Provide the [X, Y] coordinate of the cell's center where the given text is located.  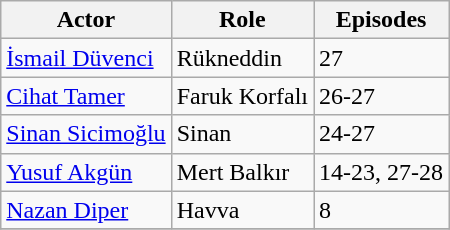
Havva [242, 210]
24-27 [382, 134]
Actor [86, 20]
27 [382, 58]
Episodes [382, 20]
Yusuf Akgün [86, 172]
Sinan [242, 134]
Mert Balkır [242, 172]
Nazan Diper [86, 210]
Rükneddin [242, 58]
İsmail Düvenci [86, 58]
Cihat Tamer [86, 96]
Role [242, 20]
8 [382, 210]
26-27 [382, 96]
14-23, 27-28 [382, 172]
Sinan Sicimoğlu [86, 134]
Faruk Korfalı [242, 96]
